From the cell containing the given text, extract its center point as [x, y] coordinate. 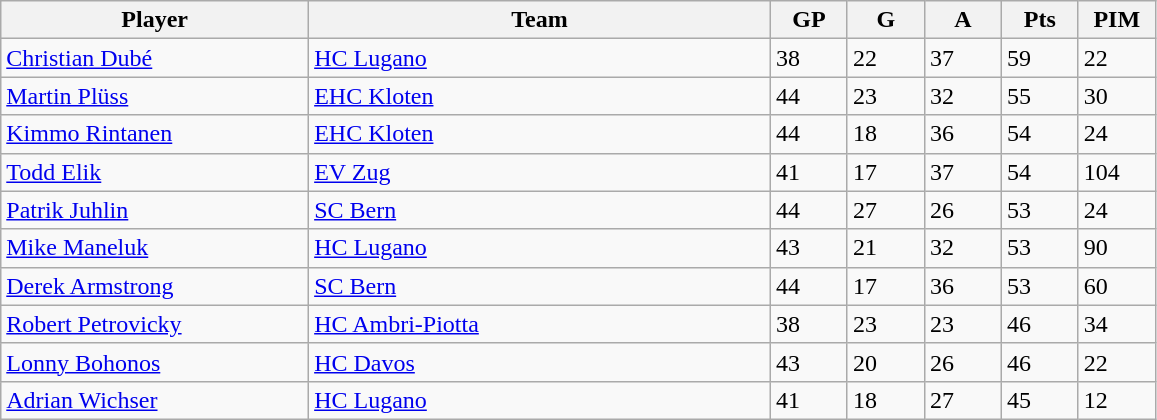
Christian Dubé [155, 58]
34 [1116, 324]
HC Ambri-Piotta [540, 324]
Kimmo Rintanen [155, 134]
Pts [1040, 20]
Mike Maneluk [155, 248]
104 [1116, 172]
HC Davos [540, 362]
20 [886, 362]
Robert Petrovicky [155, 324]
30 [1116, 96]
EV Zug [540, 172]
59 [1040, 58]
A [962, 20]
21 [886, 248]
G [886, 20]
Lonny Bohonos [155, 362]
90 [1116, 248]
Derek Armstrong [155, 286]
GP [808, 20]
Patrik Juhlin [155, 210]
Martin Plüss [155, 96]
PIM [1116, 20]
Team [540, 20]
60 [1116, 286]
12 [1116, 400]
Player [155, 20]
55 [1040, 96]
Todd Elik [155, 172]
45 [1040, 400]
Adrian Wichser [155, 400]
